Return (x, y) of the center of cell containing provided text 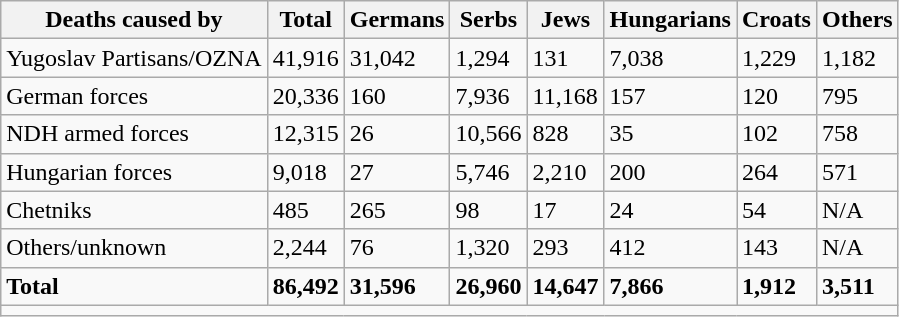
200 (670, 172)
35 (670, 134)
1,912 (776, 286)
264 (776, 172)
NDH armed forces (134, 134)
9,018 (306, 172)
1,294 (488, 58)
Jews (566, 20)
31,596 (397, 286)
Yugoslav Partisans/OZNA (134, 58)
265 (397, 210)
98 (488, 210)
412 (670, 248)
Others/unknown (134, 248)
795 (857, 96)
Germans (397, 20)
Croats (776, 20)
76 (397, 248)
11,168 (566, 96)
26,960 (488, 286)
20,336 (306, 96)
27 (397, 172)
120 (776, 96)
5,746 (488, 172)
571 (857, 172)
Hungarians (670, 20)
7,038 (670, 58)
160 (397, 96)
1,182 (857, 58)
31,042 (397, 58)
157 (670, 96)
German forces (134, 96)
14,647 (566, 286)
143 (776, 248)
86,492 (306, 286)
102 (776, 134)
12,315 (306, 134)
10,566 (488, 134)
1,320 (488, 248)
41,916 (306, 58)
Deaths caused by (134, 20)
Serbs (488, 20)
Hungarian forces (134, 172)
Others (857, 20)
26 (397, 134)
2,210 (566, 172)
758 (857, 134)
131 (566, 58)
7,866 (670, 286)
1,229 (776, 58)
17 (566, 210)
3,511 (857, 286)
Chetniks (134, 210)
54 (776, 210)
485 (306, 210)
2,244 (306, 248)
293 (566, 248)
828 (566, 134)
7,936 (488, 96)
24 (670, 210)
